Provide the [x, y] coordinate of the cell's center where the given text is located.  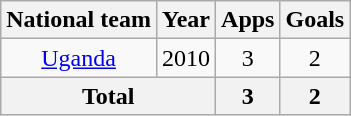
Uganda [79, 58]
Goals [315, 20]
2010 [186, 58]
Apps [248, 20]
Total [108, 96]
Year [186, 20]
National team [79, 20]
